Pinpoint the cell where the given text exists, returning its (X, Y) midpoint coordinate. 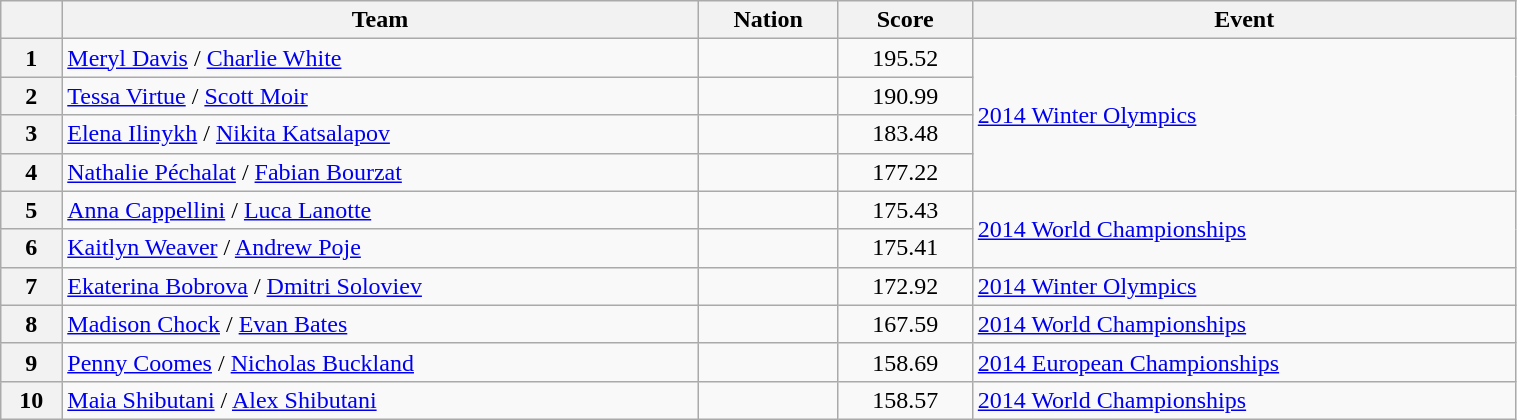
Team (380, 20)
175.41 (905, 248)
195.52 (905, 58)
2014 European Championships (1244, 362)
177.22 (905, 172)
Ekaterina Bobrova / Dmitri Soloviev (380, 286)
Meryl Davis / Charlie White (380, 58)
Nathalie Péchalat / Fabian Bourzat (380, 172)
9 (32, 362)
Madison Chock / Evan Bates (380, 324)
Anna Cappellini / Luca Lanotte (380, 210)
175.43 (905, 210)
Maia Shibutani / Alex Shibutani (380, 400)
183.48 (905, 134)
2 (32, 96)
5 (32, 210)
6 (32, 248)
3 (32, 134)
7 (32, 286)
158.69 (905, 362)
Event (1244, 20)
190.99 (905, 96)
158.57 (905, 400)
Score (905, 20)
10 (32, 400)
172.92 (905, 286)
167.59 (905, 324)
Penny Coomes / Nicholas Buckland (380, 362)
Kaitlyn Weaver / Andrew Poje (380, 248)
Tessa Virtue / Scott Moir (380, 96)
8 (32, 324)
4 (32, 172)
Elena Ilinykh / Nikita Katsalapov (380, 134)
Nation (768, 20)
1 (32, 58)
